Capture the cell that displays the provided text and extract its [x, y] central coordinate. 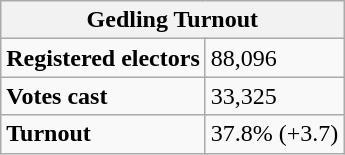
37.8% (+3.7) [274, 134]
Votes cast [104, 96]
88,096 [274, 58]
Registered electors [104, 58]
33,325 [274, 96]
Gedling Turnout [172, 20]
Turnout [104, 134]
